From the cell containing the given text, extract its center point as [x, y] coordinate. 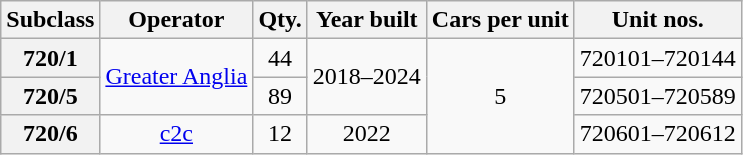
12 [280, 134]
720501–720589 [658, 96]
Cars per unit [500, 20]
89 [280, 96]
Year built [366, 20]
44 [280, 58]
2022 [366, 134]
720/6 [50, 134]
720601–720612 [658, 134]
5 [500, 96]
Unit nos. [658, 20]
Operator [176, 20]
720101–720144 [658, 58]
720/1 [50, 58]
720/5 [50, 96]
2018–2024 [366, 77]
c2c [176, 134]
Qty. [280, 20]
Greater Anglia [176, 77]
Subclass [50, 20]
